Extract the (x, y) coordinate from the center of the cell holding the provided text.  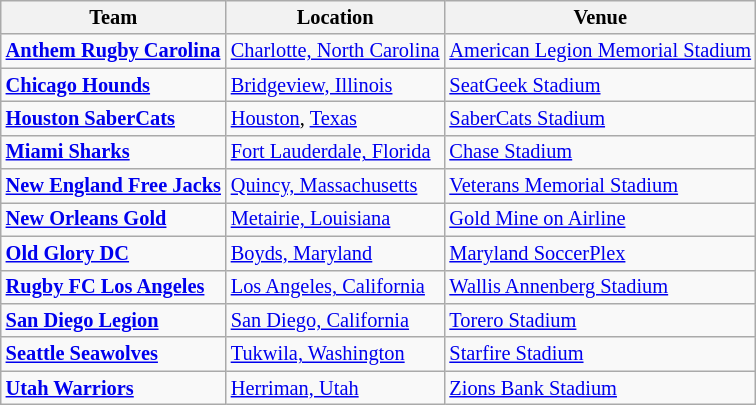
Anthem Rugby Carolina (114, 51)
Location (336, 17)
American Legion Memorial Stadium (600, 51)
Tukwila, Washington (336, 354)
Quincy, Massachusetts (336, 186)
Boyds, Maryland (336, 253)
Metairie, Louisiana (336, 219)
Veterans Memorial Stadium (600, 186)
Rugby FC Los Angeles (114, 287)
SeatGeek Stadium (600, 85)
Los Angeles, California (336, 287)
Gold Mine on Airline (600, 219)
Herriman, Utah (336, 388)
Chase Stadium (600, 152)
Zions Bank Stadium (600, 388)
SaberCats Stadium (600, 118)
Torero Stadium (600, 320)
Charlotte, North Carolina (336, 51)
New England Free Jacks (114, 186)
Houston, Texas (336, 118)
San Diego, California (336, 320)
Venue (600, 17)
Bridgeview, Illinois (336, 85)
Wallis Annenberg Stadium (600, 287)
Houston SaberCats (114, 118)
Miami Sharks (114, 152)
Seattle Seawolves (114, 354)
New Orleans Gold (114, 219)
Utah Warriors (114, 388)
Fort Lauderdale, Florida (336, 152)
Starfire Stadium (600, 354)
San Diego Legion (114, 320)
Maryland SoccerPlex (600, 253)
Chicago Hounds (114, 85)
Team (114, 17)
Old Glory DC (114, 253)
